Identify which cell holds the provided text, then report its (X, Y) central coordinate. 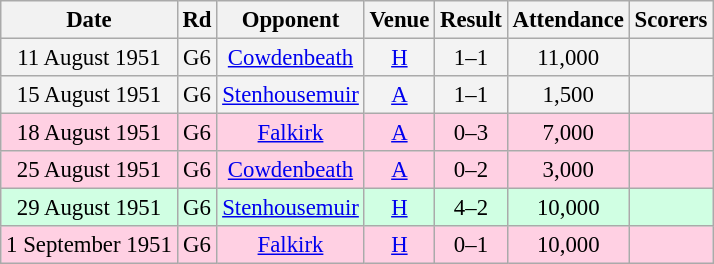
7,000 (568, 133)
29 August 1951 (89, 208)
1,500 (568, 95)
18 August 1951 (89, 133)
Rd (197, 20)
11,000 (568, 58)
0–1 (472, 245)
Opponent (290, 20)
0–3 (472, 133)
Venue (400, 20)
Result (472, 20)
15 August 1951 (89, 95)
3,000 (568, 170)
11 August 1951 (89, 58)
25 August 1951 (89, 170)
0–2 (472, 170)
Date (89, 20)
Scorers (671, 20)
4–2 (472, 208)
Attendance (568, 20)
1 September 1951 (89, 245)
